Capture the cell that displays the provided text and extract its (x, y) central coordinate. 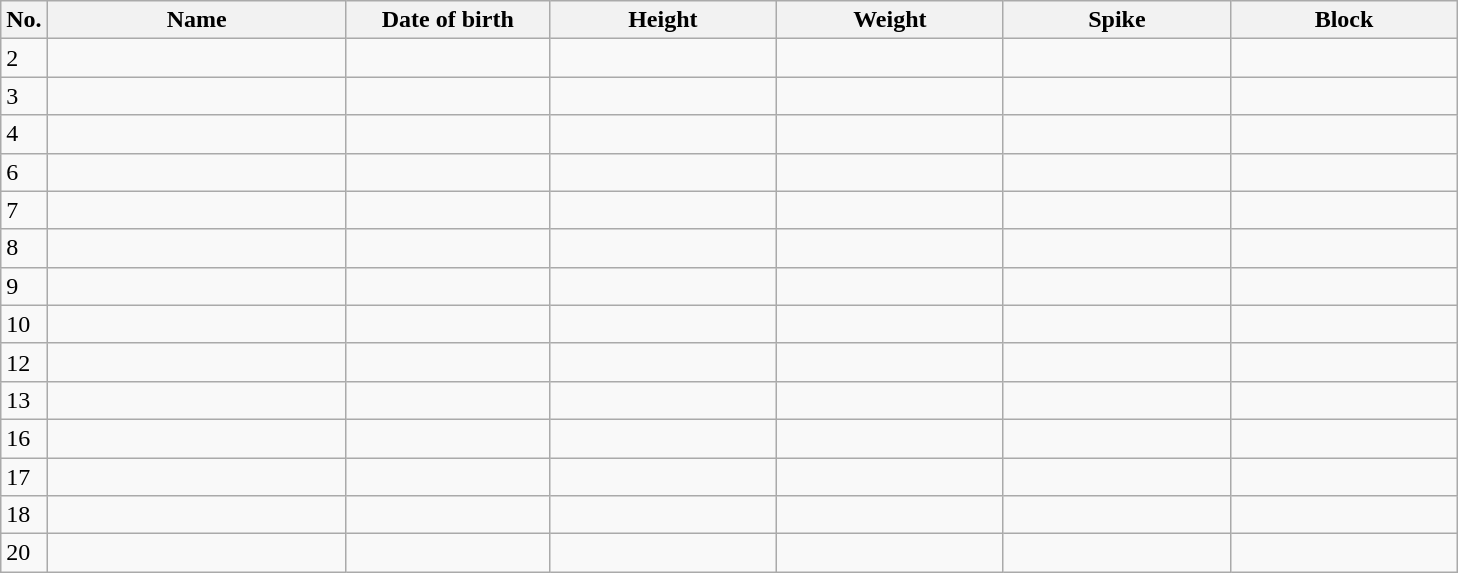
Name (196, 20)
9 (24, 286)
20 (24, 553)
Height (662, 20)
10 (24, 324)
16 (24, 438)
12 (24, 362)
8 (24, 248)
13 (24, 400)
6 (24, 172)
3 (24, 96)
17 (24, 477)
No. (24, 20)
Spike (1116, 20)
Weight (890, 20)
7 (24, 210)
4 (24, 134)
Date of birth (448, 20)
2 (24, 58)
Block (1344, 20)
18 (24, 515)
